Return the (x, y) coordinate for the center point of the cell that contains the specified text.  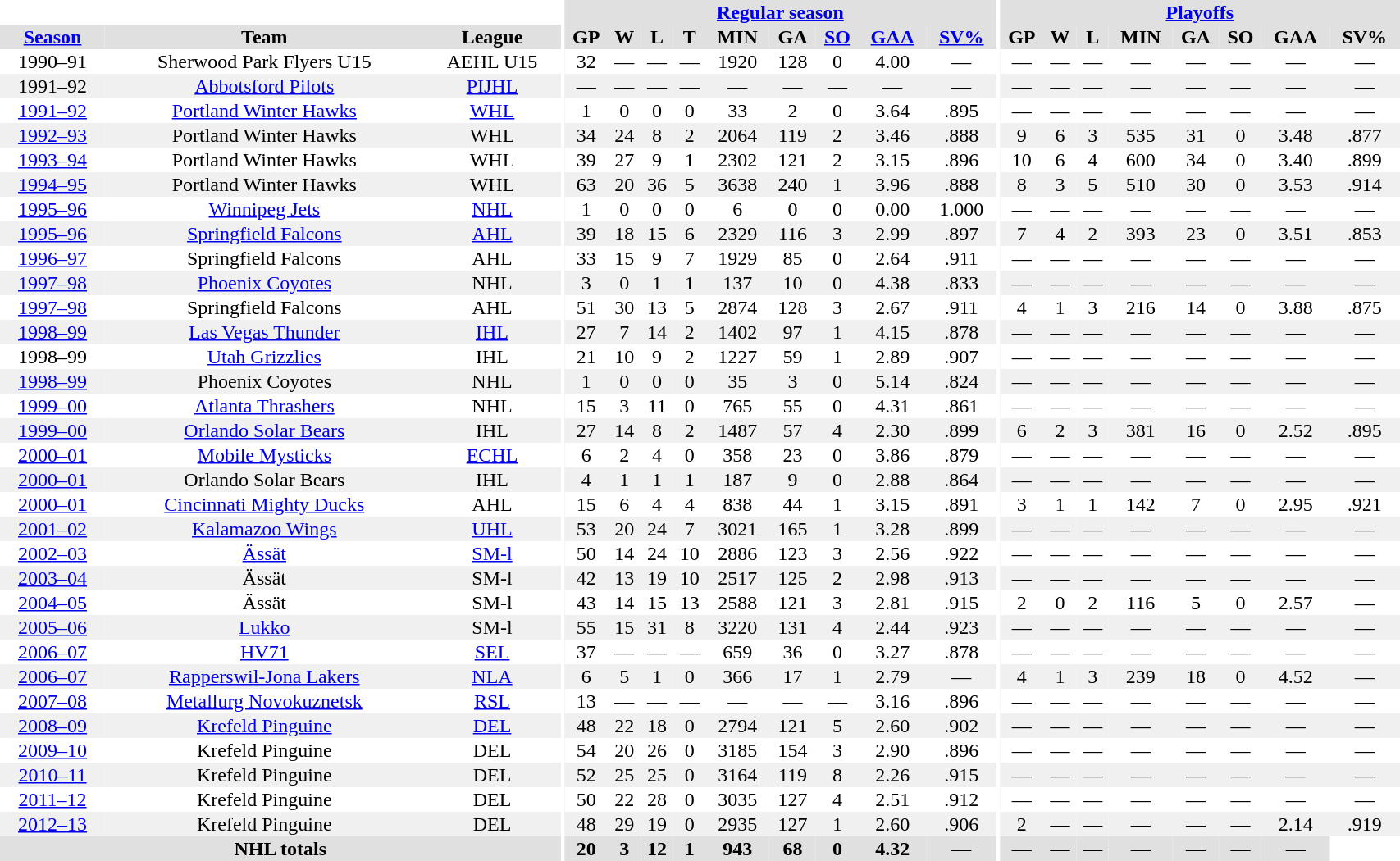
4.52 (1296, 676)
366 (738, 676)
1993–94 (52, 160)
3185 (738, 750)
3021 (738, 529)
AEHL U15 (492, 61)
239 (1140, 676)
2.44 (892, 627)
1.000 (961, 209)
2.79 (892, 676)
3.27 (892, 652)
2012–13 (52, 824)
Atlanta Thrashers (264, 406)
63 (586, 184)
1929 (738, 258)
97 (792, 332)
.891 (961, 504)
2.88 (892, 480)
.875 (1365, 307)
4.31 (892, 406)
T (690, 37)
12 (657, 849)
600 (1140, 160)
RSL (492, 701)
1487 (738, 430)
2011–12 (52, 799)
3638 (738, 184)
1920 (738, 61)
137 (738, 283)
2004–05 (52, 603)
3.86 (892, 455)
Playoffs (1199, 12)
Cincinnati Mighty Ducks (264, 504)
2.67 (892, 307)
.912 (961, 799)
2002–03 (52, 553)
1992–93 (52, 135)
1990–91 (52, 61)
NHL totals (280, 849)
SEL (492, 652)
216 (1140, 307)
85 (792, 258)
3.16 (892, 701)
142 (1140, 504)
29 (624, 824)
.907 (961, 357)
3.28 (892, 529)
3164 (738, 775)
Utah Grizzlies (264, 357)
943 (738, 849)
.864 (961, 480)
37 (586, 652)
165 (792, 529)
.914 (1365, 184)
838 (738, 504)
2.57 (1296, 603)
131 (792, 627)
Metallurg Novokuznetsk (264, 701)
4.32 (892, 849)
3.48 (1296, 135)
2329 (738, 234)
21 (586, 357)
Kalamazoo Wings (264, 529)
2.95 (1296, 504)
2.52 (1296, 430)
381 (1140, 430)
28 (657, 799)
5.14 (892, 381)
35 (738, 381)
.861 (961, 406)
NLA (492, 676)
3.51 (1296, 234)
.879 (961, 455)
32 (586, 61)
123 (792, 553)
.913 (961, 578)
1227 (738, 357)
51 (586, 307)
2588 (738, 603)
2935 (738, 824)
.853 (1365, 234)
Sherwood Park Flyers U15 (264, 61)
2.30 (892, 430)
Mobile Mysticks (264, 455)
510 (1140, 184)
1994–95 (52, 184)
1402 (738, 332)
4.00 (892, 61)
154 (792, 750)
2.81 (892, 603)
68 (792, 849)
.921 (1365, 504)
2886 (738, 553)
0.00 (892, 209)
2009–10 (52, 750)
1996–97 (52, 258)
2.98 (892, 578)
765 (738, 406)
2003–04 (52, 578)
.902 (961, 726)
2.90 (892, 750)
.897 (961, 234)
44 (792, 504)
11 (657, 406)
17 (792, 676)
125 (792, 578)
2.89 (892, 357)
3035 (738, 799)
Winnipeg Jets (264, 209)
Las Vegas Thunder (264, 332)
16 (1196, 430)
.877 (1365, 135)
.923 (961, 627)
3220 (738, 627)
240 (792, 184)
ECHL (492, 455)
2001–02 (52, 529)
2874 (738, 307)
2.64 (892, 258)
3.64 (892, 111)
Rapperswil-Jona Lakers (264, 676)
2794 (738, 726)
2010–11 (52, 775)
52 (586, 775)
4.15 (892, 332)
2517 (738, 578)
2.14 (1296, 824)
2007–08 (52, 701)
2.51 (892, 799)
53 (586, 529)
187 (738, 480)
2.99 (892, 234)
.906 (961, 824)
2.56 (892, 553)
59 (792, 357)
42 (586, 578)
.833 (961, 283)
.824 (961, 381)
Lukko (264, 627)
Abbotsford Pilots (264, 86)
393 (1140, 234)
3.46 (892, 135)
2302 (738, 160)
3.88 (1296, 307)
2005–06 (52, 627)
26 (657, 750)
Regular season (781, 12)
2064 (738, 135)
.919 (1365, 824)
2.26 (892, 775)
4.38 (892, 283)
League (492, 37)
57 (792, 430)
Season (52, 37)
PIJHL (492, 86)
659 (738, 652)
.922 (961, 553)
UHL (492, 529)
2008–09 (52, 726)
43 (586, 603)
535 (1140, 135)
Team (264, 37)
HV71 (264, 652)
3.96 (892, 184)
3.40 (1296, 160)
3.53 (1296, 184)
54 (586, 750)
358 (738, 455)
